For the text-containing cell, return its midpoint in [X, Y] coordinate format. 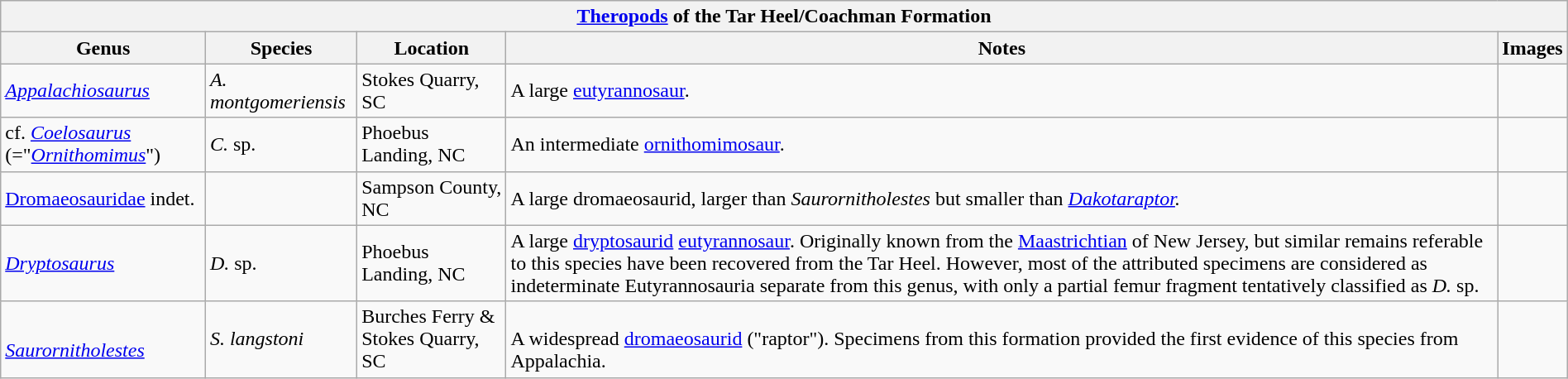
A widespread dromaeosaurid ("raptor"). Specimens from this formation provided the first evidence of this species from Appalachia. [1002, 339]
C. sp. [281, 144]
Appalachiosaurus [103, 91]
Burches Ferry & Stokes Quarry, SC [432, 339]
A. montgomeriensis [281, 91]
A large dromaeosaurid, larger than Saurornitholestes but smaller than Dakotaraptor. [1002, 199]
cf. Coelosaurus (="Ornithomimus") [103, 144]
Dromaeosauridae indet. [103, 199]
A large eutyrannosaur. [1002, 91]
Species [281, 48]
D. sp. [281, 263]
Theropods of the Tar Heel/Coachman Formation [784, 17]
Stokes Quarry, SC [432, 91]
Saurornitholestes [103, 339]
Dryptosaurus [103, 263]
Images [1532, 48]
Location [432, 48]
S. langstoni [281, 339]
An intermediate ornithomimosaur. [1002, 144]
Genus [103, 48]
Sampson County, NC [432, 199]
Notes [1002, 48]
